Return the [X, Y] coordinate for the center point of the cell that contains the specified text.  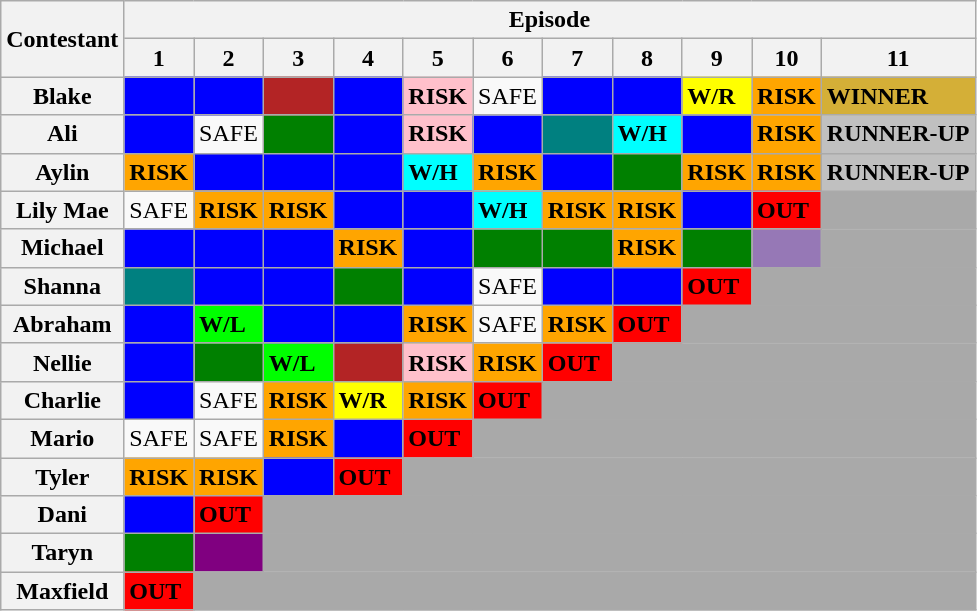
1 [159, 58]
Shanna [62, 286]
Nellie [62, 362]
Tyler [62, 477]
Michael [62, 248]
Contestant [62, 39]
Blake [62, 96]
Aylin [62, 172]
WINNER [898, 96]
Episode [550, 20]
10 [787, 58]
Ali [62, 134]
Mario [62, 438]
Lily Mae [62, 210]
Maxfield [62, 591]
6 [508, 58]
8 [647, 58]
11 [898, 58]
7 [577, 58]
Charlie [62, 400]
Taryn [62, 553]
5 [438, 58]
2 [229, 58]
Dani [62, 515]
4 [368, 58]
Abraham [62, 324]
3 [298, 58]
9 [717, 58]
